For the text-containing cell, return its midpoint in (X, Y) coordinate format. 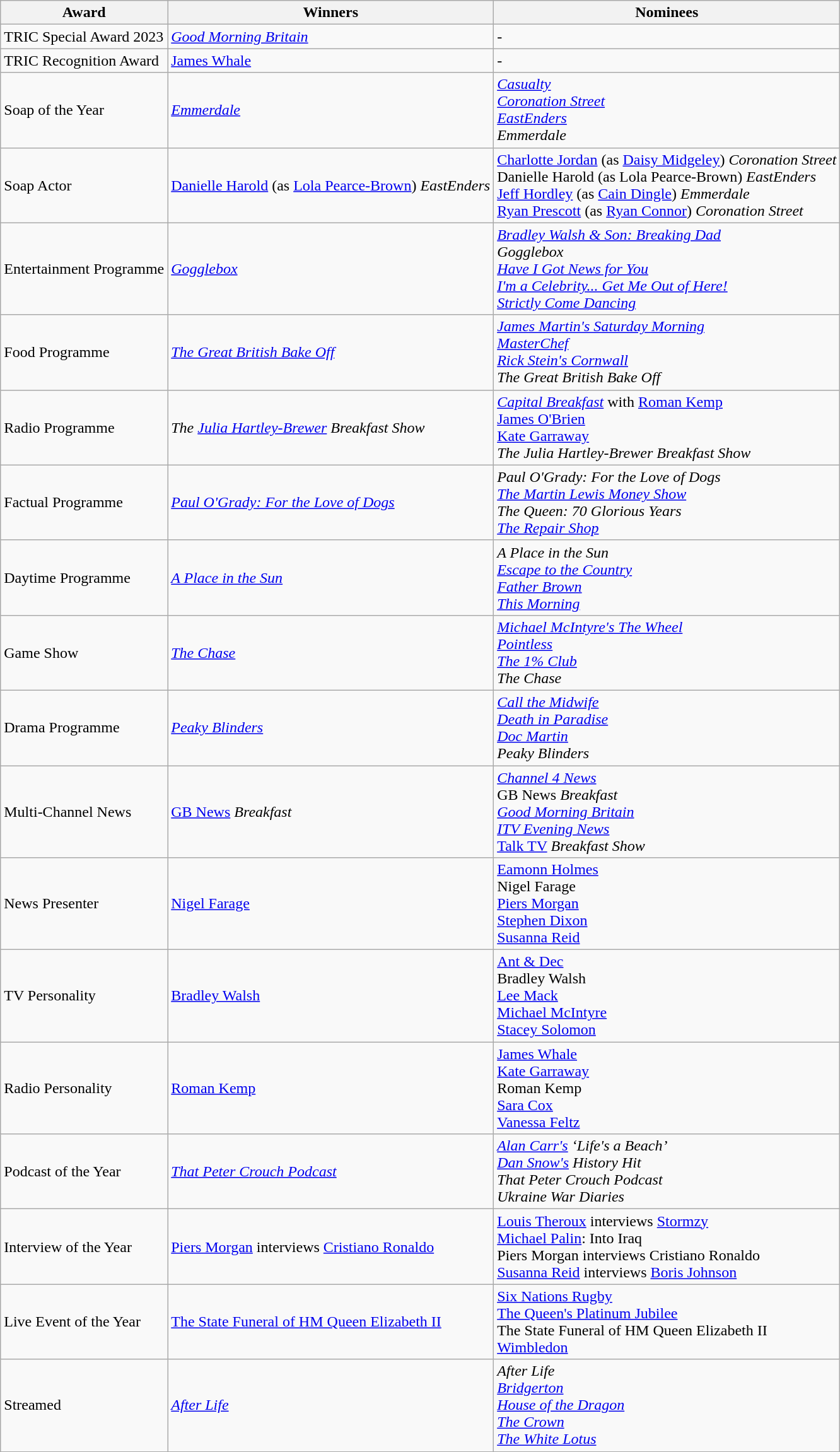
James Whale Kate Garraway Roman Kemp Sara Cox Vanessa Feltz (667, 1088)
Daytime Programme (85, 578)
Soap of the Year (85, 110)
Peaky Blinders (330, 728)
Radio Programme (85, 428)
News Presenter (85, 904)
Nigel Farage (330, 904)
GB News Breakfast (330, 812)
Ant & Dec Bradley Walsh Lee Mack Michael McIntyre Stacey Solomon (667, 996)
Entertainment Programme (85, 269)
Radio Personality (85, 1088)
The Julia Hartley-Brewer Breakfast Show (330, 428)
Multi-Channel News (85, 812)
Podcast of the Year (85, 1172)
A Place in the Sun Escape to the Country Father Brown This Morning (667, 578)
Winners (330, 13)
The State Funeral of HM Queen Elizabeth II (330, 1322)
Live Event of the Year (85, 1322)
TRIC Recognition Award (85, 61)
Nominees (667, 13)
Capital Breakfast with Roman Kemp James O'Brien Kate Garraway The Julia Hartley-Brewer Breakfast Show (667, 428)
Gogglebox (330, 269)
Streamed (85, 1405)
The Great British Bake Off (330, 352)
Paul O'Grady: For the Love of Dogs (330, 502)
Game Show (85, 652)
Bradley Walsh (330, 996)
Drama Programme (85, 728)
Alan Carr's ‘Life's a Beach’ Dan Snow's History Hit That Peter Crouch Podcast Ukraine War Diaries (667, 1172)
Call the Midwife Death in Paradise Doc Martin Peaky Blinders (667, 728)
Paul O'Grady: For the Love of Dogs The Martin Lewis Money Show The Queen: 70 Glorious Years The Repair Shop (667, 502)
TV Personality (85, 996)
Casualty Coronation Street EastEnders Emmerdale (667, 110)
Good Morning Britain (330, 37)
Soap Actor (85, 185)
That Peter Crouch Podcast (330, 1172)
Factual Programme (85, 502)
Danielle Harold (as Lola Pearce-Brown) EastEnders (330, 185)
Emmerdale (330, 110)
A Place in the Sun (330, 578)
After Life (330, 1405)
James Whale (330, 61)
James Martin's Saturday Morning MasterChef Rick Stein's Cornwall The Great British Bake Off (667, 352)
The Chase (330, 652)
TRIC Special Award 2023 (85, 37)
Six Nations Rugby The Queen's Platinum Jubilee The State Funeral of HM Queen Elizabeth II Wimbledon (667, 1322)
Interview of the Year (85, 1246)
After Life Bridgerton House of the Dragon The Crown The White Lotus (667, 1405)
Channel 4 News GB News Breakfast Good Morning Britain ITV Evening News Talk TV Breakfast Show (667, 812)
Louis Theroux interviews Stormzy Michael Palin: Into Iraq Piers Morgan interviews Cristiano Ronaldo Susanna Reid interviews Boris Johnson (667, 1246)
Eamonn Holmes Nigel Farage Piers Morgan Stephen Dixon Susanna Reid (667, 904)
Food Programme (85, 352)
Bradley Walsh & Son: Breaking Dad Gogglebox Have I Got News for You I'm a Celebrity... Get Me Out of Here! Strictly Come Dancing (667, 269)
Piers Morgan interviews Cristiano Ronaldo (330, 1246)
Award (85, 13)
Michael McIntyre's The Wheel Pointless The 1% Club The Chase (667, 652)
Roman Kemp (330, 1088)
